Return the [X, Y] coordinate for the center point of the cell that contains the specified text.  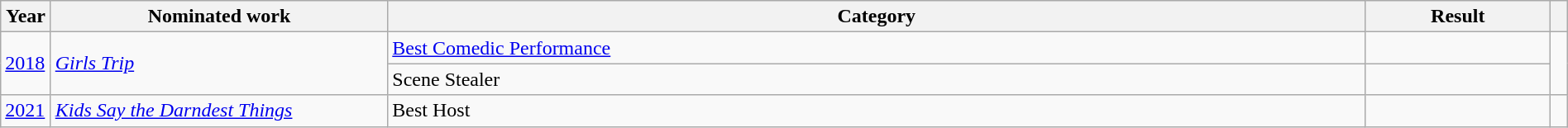
Best Comedic Performance [877, 48]
2021 [26, 111]
2018 [26, 64]
Best Host [877, 111]
Scene Stealer [877, 79]
Girls Trip [219, 64]
Category [877, 17]
Year [26, 17]
Result [1458, 17]
Nominated work [219, 17]
Kids Say the Darndest Things [219, 111]
